Capture the cell that displays the provided text and extract its [x, y] central coordinate. 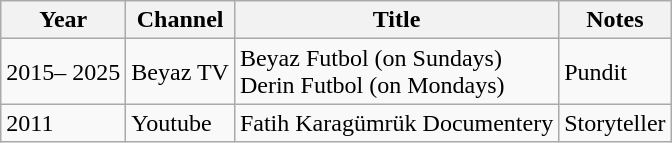
Channel [180, 20]
Fatih Karagümrük Documentery [396, 123]
Title [396, 20]
Year [64, 20]
Beyaz Futbol (on Sundays) Derin Futbol (on Mondays) [396, 72]
2015– 2025 [64, 72]
Storyteller [615, 123]
Beyaz TV [180, 72]
2011 [64, 123]
Pundit [615, 72]
Notes [615, 20]
Youtube [180, 123]
